Return the [x, y] coordinate for the center point of the cell that contains the specified text.  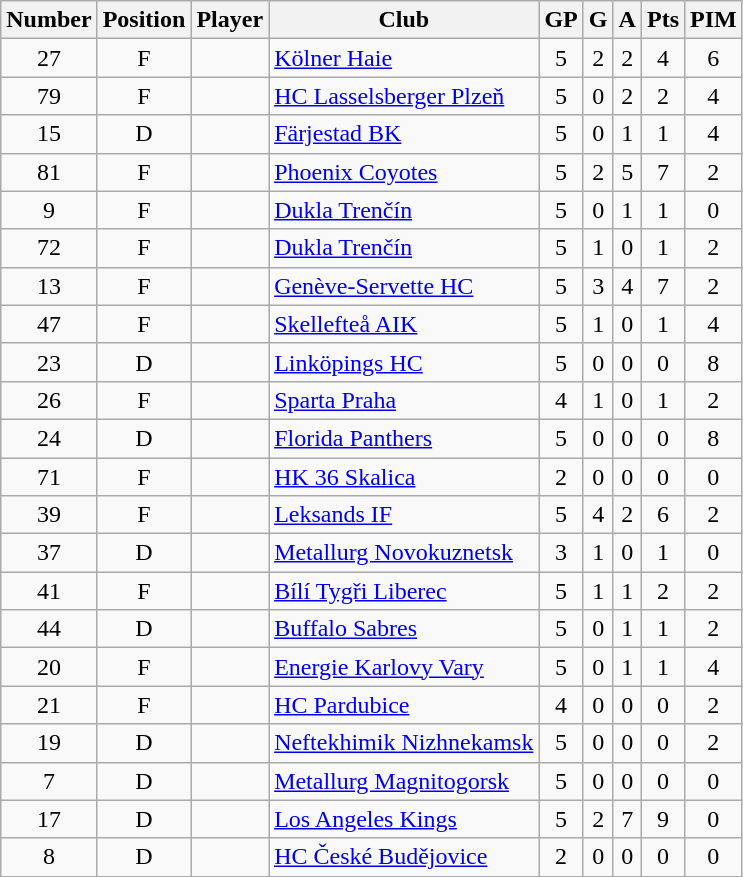
17 [49, 819]
Metallurg Magnitogorsk [404, 781]
Phoenix Coyotes [404, 172]
Position [144, 20]
47 [49, 324]
41 [49, 591]
Metallurg Novokuznetsk [404, 553]
13 [49, 286]
Buffalo Sabres [404, 629]
81 [49, 172]
A [627, 20]
19 [49, 743]
Kölner Haie [404, 58]
HC Lasselsberger Plzeň [404, 96]
Sparta Praha [404, 400]
23 [49, 362]
Skellefteå AIK [404, 324]
15 [49, 134]
G [598, 20]
Los Angeles Kings [404, 819]
Pts [662, 20]
HC České Budějovice [404, 857]
Club [404, 20]
44 [49, 629]
Player [230, 20]
HC Pardubice [404, 705]
27 [49, 58]
39 [49, 515]
PIM [714, 20]
Genève-Servette HC [404, 286]
Neftekhimik Nizhnekamsk [404, 743]
HK 36 Skalica [404, 477]
71 [49, 477]
Linköpings HC [404, 362]
37 [49, 553]
Bílí Tygři Liberec [404, 591]
26 [49, 400]
20 [49, 667]
79 [49, 96]
Färjestad BK [404, 134]
Number [49, 20]
24 [49, 438]
Leksands IF [404, 515]
72 [49, 248]
GP [561, 20]
Florida Panthers [404, 438]
Energie Karlovy Vary [404, 667]
21 [49, 705]
